Identify which cell holds the provided text, then report its [X, Y] central coordinate. 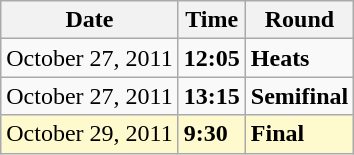
October 29, 2011 [90, 134]
9:30 [212, 134]
Final [299, 134]
Round [299, 20]
Date [90, 20]
13:15 [212, 96]
12:05 [212, 58]
Time [212, 20]
Heats [299, 58]
Semifinal [299, 96]
